From the cell containing the given text, extract its center point as (X, Y) coordinate. 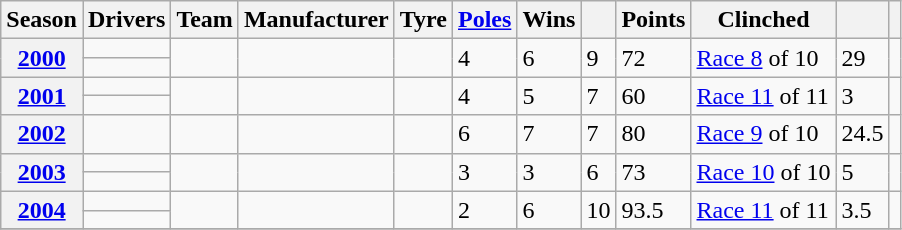
Wins (549, 20)
2001 (42, 96)
2000 (42, 58)
Clinched (764, 20)
Drivers (126, 20)
2002 (42, 134)
2 (484, 210)
Manufacturer (316, 20)
2004 (42, 210)
29 (862, 58)
10 (598, 210)
72 (654, 58)
93.5 (654, 210)
Race 9 of 10 (764, 134)
60 (654, 96)
Season (42, 20)
80 (654, 134)
Race 10 of 10 (764, 172)
2003 (42, 172)
Points (654, 20)
24.5 (862, 134)
Race 8 of 10 (764, 58)
3.5 (862, 210)
Poles (484, 20)
Team (205, 20)
Tyre (423, 20)
73 (654, 172)
9 (598, 58)
